Pinpoint the cell where the given text exists, returning its [x, y] midpoint coordinate. 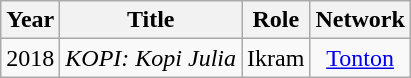
KOPI: Kopi Julia [151, 58]
Title [151, 20]
Role [276, 20]
2018 [30, 58]
Tonton [360, 58]
Year [30, 20]
Network [360, 20]
Ikram [276, 58]
